Find where the given text appears and provide that cell's center as [x, y] coordinate. 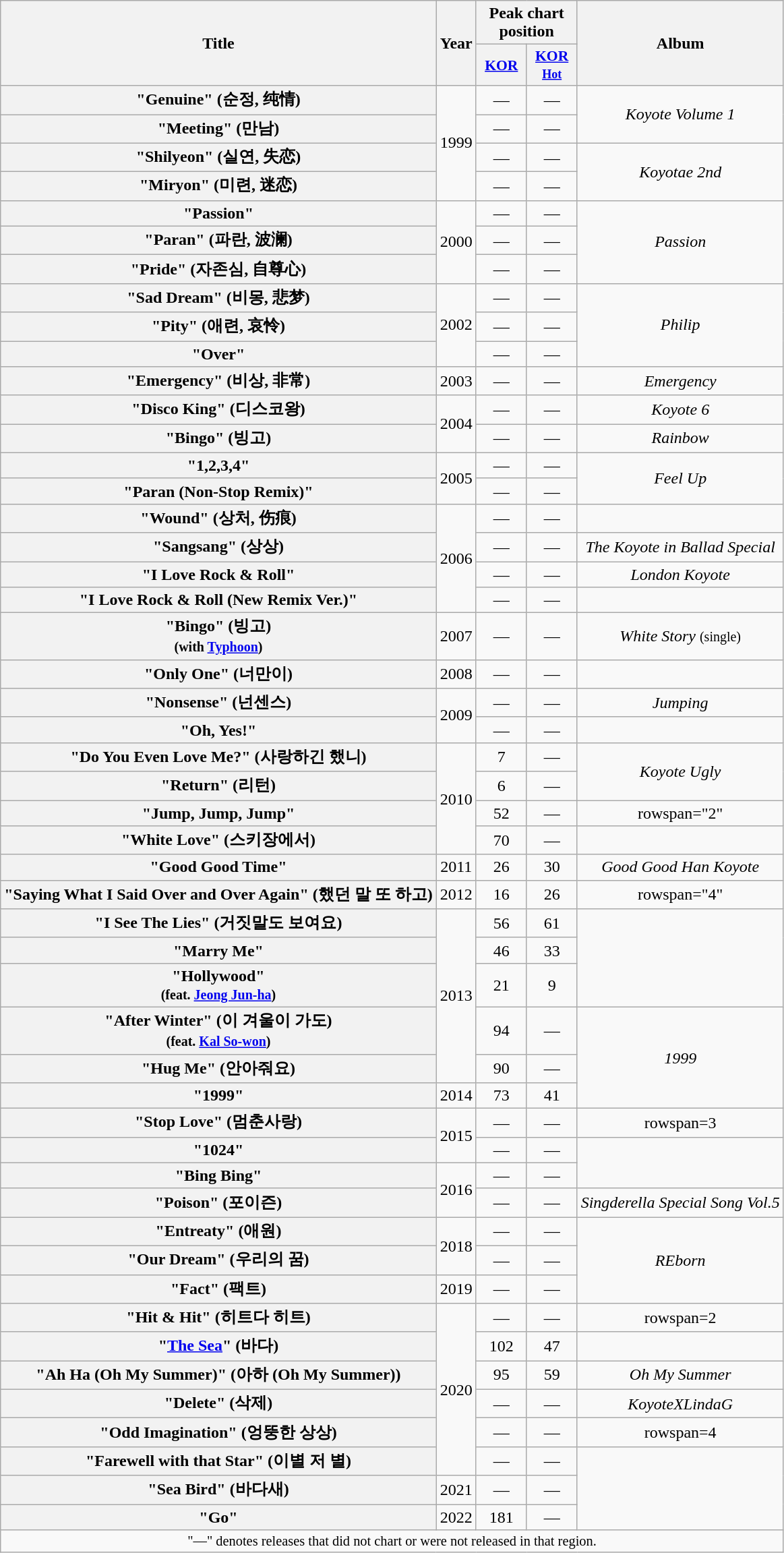
"Delete" (삭제) [218, 1404]
Singderella Special Song Vol.5 [680, 1203]
2018 [456, 1246]
"Genuine" (순정, 纯情) [218, 100]
181 [502, 1517]
Title [218, 43]
Passion [680, 241]
73 [502, 1096]
2007 [456, 637]
"Hit & Hit" (히트다 히트) [218, 1318]
"Miryon" (미련, 迷恋) [218, 186]
"Stop Love" (멈춘사랑) [218, 1123]
"Pride" (자존심, 自尊心) [218, 270]
70 [502, 840]
"The Sea" (바다) [218, 1346]
"Over" [218, 354]
"I Love Rock & Roll" [218, 574]
2004 [456, 423]
"Sangsang" (상상) [218, 548]
"Meeting" (만남) [218, 129]
2010 [456, 798]
KOR [502, 65]
2021 [456, 1490]
16 [502, 894]
"Marry Me" [218, 950]
"Shilyeon" (실연, 失恋) [218, 158]
Jumping [680, 703]
"Paran" (파란, 波澜) [218, 240]
London Koyote [680, 574]
30 [551, 867]
"Do You Even Love Me?" (사랑하긴 했니) [218, 757]
"I See The Lies" (거짓말도 보여요) [218, 924]
56 [502, 924]
2002 [456, 325]
KORHot [551, 65]
7 [502, 757]
Koyote Volume 1 [680, 115]
"Passion" [218, 213]
"Farewell with that Star" (이별 저 별) [218, 1461]
90 [502, 1068]
61 [551, 924]
"1999" [218, 1096]
"Poison" (포이즌) [218, 1203]
White Story (single) [680, 637]
2022 [456, 1517]
rowspan=3 [680, 1123]
"Good Good Time" [218, 867]
"Bing Bing" [218, 1175]
2016 [456, 1190]
Oh My Summer [680, 1376]
2005 [456, 478]
Koyote 6 [680, 410]
"Entreaty" (애원) [218, 1231]
47 [551, 1346]
"Sad Dream" (비몽, 悲梦) [218, 298]
rowspan=2 [680, 1318]
2013 [456, 996]
"After Winter" (이 겨울이 가도)(feat. Kal So-won) [218, 1030]
Album [680, 43]
"I Love Rock & Roll (New Remix Ver.)" [218, 600]
102 [502, 1346]
Koyote Ugly [680, 771]
2003 [456, 382]
2000 [456, 241]
"1024" [218, 1150]
"—" denotes releases that did not chart or were not released in that region. [392, 1542]
"Oh, Yes!" [218, 730]
2006 [456, 558]
"Paran (Non-Stop Remix)" [218, 491]
33 [551, 950]
2009 [456, 716]
2012 [456, 894]
"Ah Ha (Oh My Summer)" (아하 (Oh My Summer)) [218, 1376]
"Our Dream" (우리의 꿈) [218, 1260]
"Fact" (팩트) [218, 1289]
"Pity" (애련, 哀怜) [218, 326]
"1,2,3,4" [218, 465]
Koyotae 2nd [680, 171]
2020 [456, 1389]
"Bingo" (빙고)(with Typhoon) [218, 637]
rowspan=4 [680, 1432]
"Hug Me" (안아줘요) [218, 1068]
6 [502, 786]
"Nonsense" (넌센스) [218, 703]
KoyoteXLindaG [680, 1404]
"Jump, Jump, Jump" [218, 813]
21 [502, 985]
2019 [456, 1289]
94 [502, 1030]
"Hollywood"(feat. Jeong Jun-ha) [218, 985]
52 [502, 813]
"Return" (리턴) [218, 786]
95 [502, 1376]
rowspan="4" [680, 894]
Feel Up [680, 478]
2014 [456, 1096]
Philip [680, 325]
"Saying What I Said Over and Over Again" (했던 말 또 하고) [218, 894]
REborn [680, 1260]
"Only One" (너만이) [218, 674]
41 [551, 1096]
Year [456, 43]
The Koyote in Ballad Special [680, 548]
9 [551, 985]
"Disco King" (디스코왕) [218, 410]
2008 [456, 674]
"Odd Imagination" (엉뚱한 상상) [218, 1432]
"Go" [218, 1517]
Emergency [680, 382]
59 [551, 1376]
rowspan="2" [680, 813]
46 [502, 950]
"Sea Bird" (바다새) [218, 1490]
"Wound" (상처, 伤痕) [218, 518]
Peak chart position [526, 23]
"White Love" (스키장에서) [218, 840]
"Emergency" (비상, 非常) [218, 382]
Rainbow [680, 438]
Good Good Han Koyote [680, 867]
2011 [456, 867]
"Bingo" (빙고) [218, 438]
2015 [456, 1136]
